Provide the (x, y) coordinate of the cell's center where the given text is located.  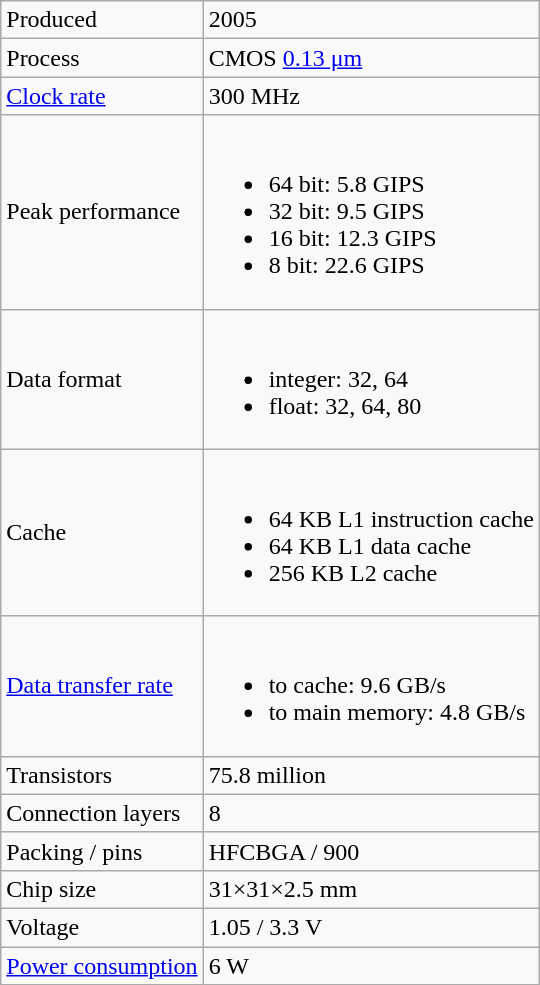
Packing / pins (102, 851)
CMOS 0.13 μm (371, 58)
31×31×2.5 mm (371, 889)
64 KB L1 instruction cache64 KB L1 data cache256 KB L2 cache (371, 532)
6 W (371, 965)
Transistors (102, 775)
300 MHz (371, 96)
Produced (102, 20)
Chip size (102, 889)
Connection layers (102, 813)
1.05 / 3.3 V (371, 927)
2005 (371, 20)
Data format (102, 379)
Voltage (102, 927)
Cache (102, 532)
integer: 32, 64float: 32, 64, 80 (371, 379)
64 bit: 5.8 GIPS32 bit: 9.5 GIPS16 bit: 12.3 GIPS8 bit: 22.6 GIPS (371, 212)
Clock rate (102, 96)
to cache: 9.6 GB/sto main memory: 4.8 GB/s (371, 686)
HFCBGA / 900 (371, 851)
Process (102, 58)
Data transfer rate (102, 686)
8 (371, 813)
Power consumption (102, 965)
75.8 million (371, 775)
Peak performance (102, 212)
